Locate the cell with the specified text and output its [X, Y] center coordinate. 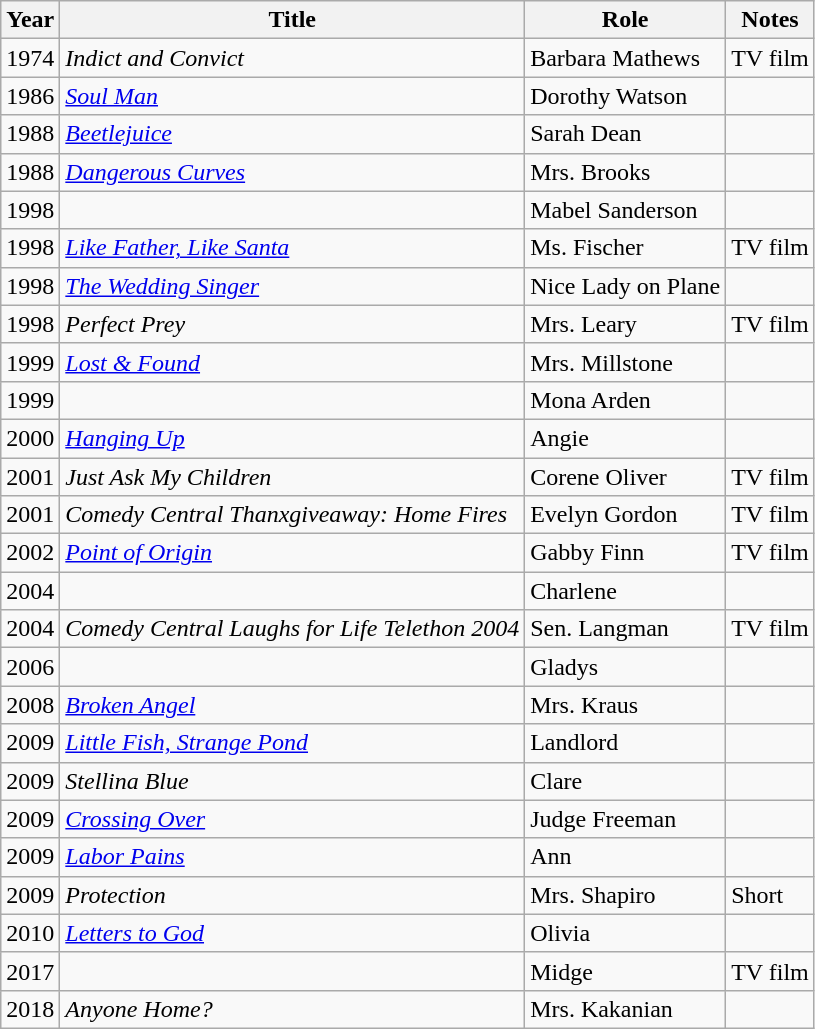
Gabby Finn [626, 553]
Anyone Home? [292, 1009]
Dorothy Watson [626, 96]
Point of Origin [292, 553]
Ms. Fischer [626, 248]
Olivia [626, 933]
Beetlejuice [292, 134]
2017 [30, 971]
Dangerous Curves [292, 172]
Letters to God [292, 933]
Perfect Prey [292, 324]
Mrs. Millstone [626, 362]
2000 [30, 438]
2006 [30, 667]
Little Fish, Strange Pond [292, 743]
Nice Lady on Plane [626, 286]
Short [770, 895]
Broken Angel [292, 705]
Like Father, Like Santa [292, 248]
Mrs. Kraus [626, 705]
1974 [30, 58]
2018 [30, 1009]
Sarah Dean [626, 134]
Mrs. Shapiro [626, 895]
2002 [30, 553]
Mabel Sanderson [626, 210]
Angie [626, 438]
Stellina Blue [292, 781]
Ann [626, 857]
Crossing Over [292, 819]
Evelyn Gordon [626, 515]
The Wedding Singer [292, 286]
Comedy Central Thanxgiveaway: Home Fires [292, 515]
Title [292, 20]
Landlord [626, 743]
Gladys [626, 667]
Barbara Mathews [626, 58]
Hanging Up [292, 438]
Comedy Central Laughs for Life Telethon 2004 [292, 629]
Labor Pains [292, 857]
Sen. Langman [626, 629]
Lost & Found [292, 362]
Soul Man [292, 96]
Corene Oliver [626, 477]
Role [626, 20]
Just Ask My Children [292, 477]
2008 [30, 705]
Year [30, 20]
Clare [626, 781]
Mrs. Brooks [626, 172]
Judge Freeman [626, 819]
2010 [30, 933]
Charlene [626, 591]
Protection [292, 895]
1986 [30, 96]
Mona Arden [626, 400]
Mrs. Kakanian [626, 1009]
Indict and Convict [292, 58]
Midge [626, 971]
Mrs. Leary [626, 324]
Notes [770, 20]
